Identify which cell holds the provided text, then report its [x, y] central coordinate. 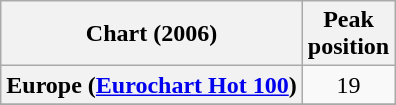
19 [348, 85]
Peakposition [348, 34]
Chart (2006) [152, 34]
Europe (Eurochart Hot 100) [152, 85]
